Output the (x, y) coordinate of the center of the cell containing the given text.  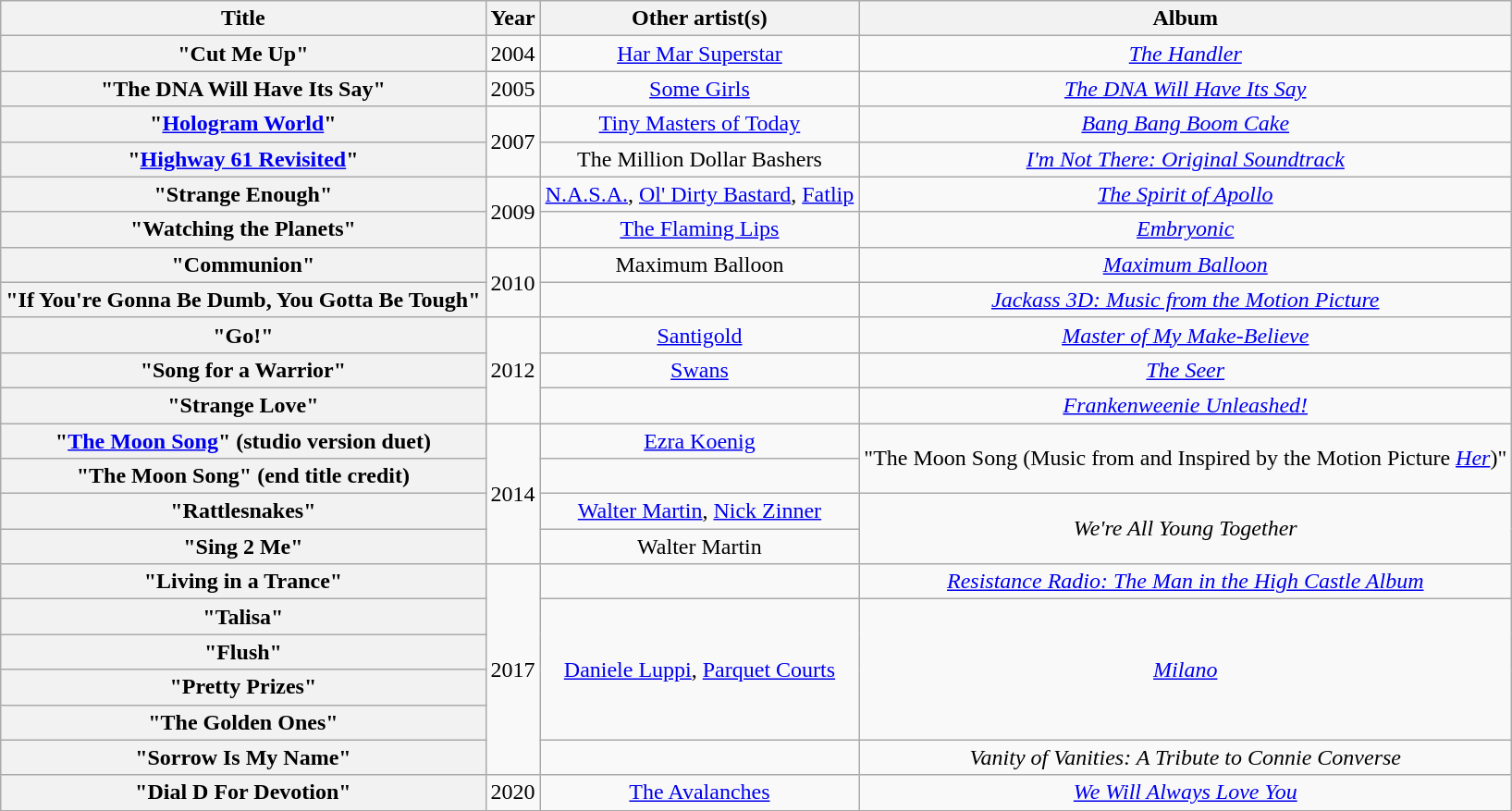
"Flush" (243, 652)
"Go!" (243, 335)
"Communion" (243, 264)
I'm Not There: Original Soundtrack (1186, 159)
Album (1186, 18)
Title (243, 18)
"Strange Love" (243, 405)
The Handler (1186, 54)
"If You're Gonna Be Dumb, You Gotta Be Tough" (243, 300)
"Cut Me Up" (243, 54)
The Million Dollar Bashers (699, 159)
Daniele Luppi, Parquet Courts (699, 670)
The Flaming Lips (699, 229)
The Avalanches (699, 793)
Some Girls (699, 89)
"The Golden Ones" (243, 722)
2014 (512, 494)
N.A.S.A., Ol' Dirty Bastard, Fatlip (699, 194)
Year (512, 18)
2004 (512, 54)
Jackass 3D: Music from the Motion Picture (1186, 300)
The Seer (1186, 370)
Vanity of Vanities: A Tribute to Connie Converse (1186, 757)
Walter Martin (699, 547)
Santigold (699, 335)
"Dial D For Devotion" (243, 793)
Bang Bang Boom Cake (1186, 124)
"Song for a Warrior" (243, 370)
"The Moon Song" (studio version duet) (243, 441)
We're All Young Together (1186, 529)
Swans (699, 370)
"The Moon Song (Music from and Inspired by the Motion Picture Her)" (1186, 459)
Walter Martin, Nick Zinner (699, 511)
2017 (512, 670)
Ezra Koenig (699, 441)
"Watching the Planets" (243, 229)
We Will Always Love You (1186, 793)
Tiny Masters of Today (699, 124)
"The DNA Will Have Its Say" (243, 89)
"Strange Enough" (243, 194)
The Spirit of Apollo (1186, 194)
Resistance Radio: The Man in the High Castle Album (1186, 582)
Frankenweenie Unleashed! (1186, 405)
2012 (512, 370)
The DNA Will Have Its Say (1186, 89)
"Sing 2 Me" (243, 547)
2010 (512, 282)
"Highway 61 Revisited" (243, 159)
Har Mar Superstar (699, 54)
Master of My Make-Believe (1186, 335)
"Rattlesnakes" (243, 511)
Other artist(s) (699, 18)
"Sorrow Is My Name" (243, 757)
2007 (512, 141)
Embryonic (1186, 229)
"Talisa" (243, 617)
2005 (512, 89)
"Living in a Trance" (243, 582)
"Hologram World" (243, 124)
"Pretty Prizes" (243, 687)
2009 (512, 212)
2020 (512, 793)
Milano (1186, 670)
"The Moon Song" (end title credit) (243, 476)
